Find where the given text appears and provide that cell's center as (X, Y) coordinate. 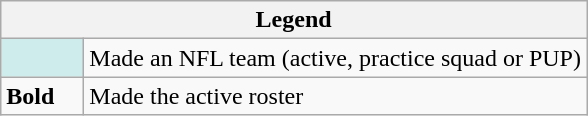
Legend (294, 20)
Made the active roster (336, 96)
Bold (42, 96)
Made an NFL team (active, practice squad or PUP) (336, 58)
